Pinpoint the cell where the given text exists, returning its (X, Y) midpoint coordinate. 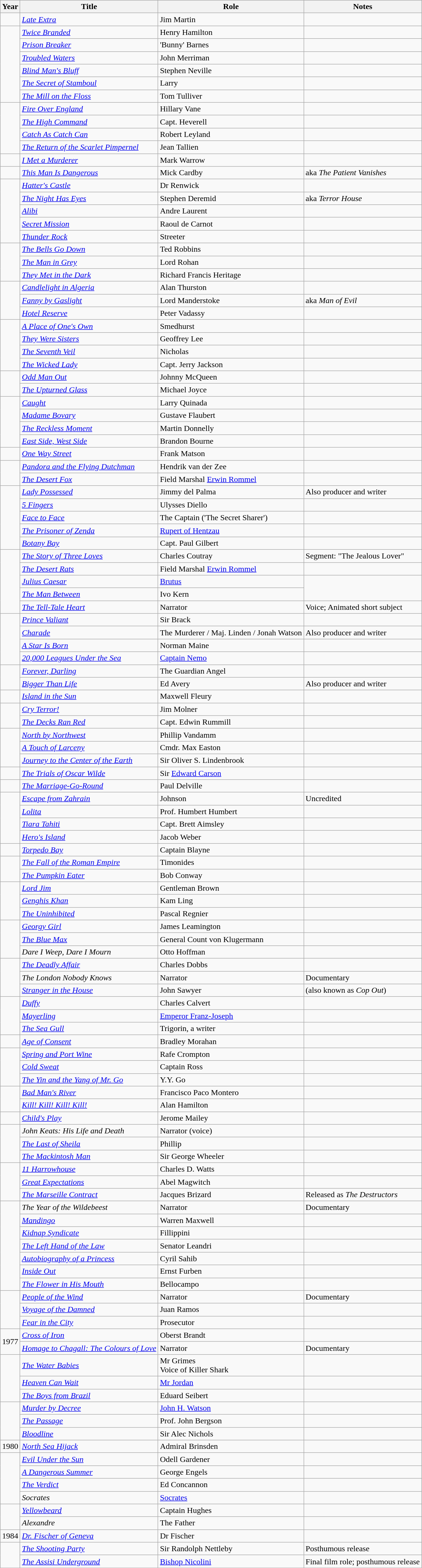
The Tell-Tale Heart (89, 607)
Francisco Paco Montero (231, 1092)
The Man Between (89, 594)
Jacques Brizard (231, 1195)
Fire Over England (89, 109)
Child's Play (89, 1118)
Candlelight in Algeria (89, 288)
The Upturned Glass (89, 390)
Paul Delville (231, 786)
1977 (10, 1341)
Bloodline (89, 1434)
Year (10, 7)
Botany Bay (89, 543)
Blind Man's Bluff (89, 70)
Andre Laurent (231, 211)
Peter Vadassy (231, 313)
Timonides (231, 863)
Y.Y. Go (231, 1080)
Charade (89, 633)
Caught (89, 403)
One Way Street (89, 454)
James Leamington (231, 926)
Stephen Neville (231, 70)
Richard Francis Heritage (231, 275)
Prince Valiant (89, 620)
Great Expectations (89, 1182)
John Merriman (231, 58)
Alexandre (89, 1523)
John Sawyer (231, 990)
A Dangerous Summer (89, 1472)
1984 (10, 1536)
Brandon Bourne (231, 441)
North Sea Hijack (89, 1447)
Thunder Rock (89, 237)
Yellowbeard (89, 1510)
Alibi (89, 211)
Hendrik van der Zee (231, 467)
Henry Hamilton (231, 32)
They Met in the Dark (89, 275)
Captain Hughes (231, 1510)
aka Man of Evil (363, 300)
Lady Possessed (89, 492)
Ed Avery (231, 684)
aka Terror House (363, 198)
They Were Sisters (89, 339)
Admiral Brinsden (231, 1447)
The Captain ('The Secret Sharer') (231, 518)
Geoffrey Lee (231, 339)
Murder by Decree (89, 1408)
The London Nobody Knows (89, 978)
Dr Renwick (231, 186)
Jean Tallien (231, 147)
The Flower in His Mouth (89, 1284)
Lolita (89, 812)
Charles Calvert (231, 1003)
Prison Breaker (89, 45)
Bellocampo (231, 1284)
Gentleman Brown (231, 888)
Sir George Wheeler (231, 1156)
Pascal Regnier (231, 914)
The Boys from Brazil (89, 1395)
Bradley Morahan (231, 1041)
Georgy Girl (89, 926)
Raoul de Carnot (231, 224)
Island in the Sun (89, 696)
Troubled Waters (89, 58)
Tom Tulliver (231, 96)
Juan Ramos (231, 1310)
Evil Under the Sun (89, 1459)
Sir Brack (231, 620)
The Seventh Veil (89, 351)
Narrator (voice) (231, 1131)
East Side, West Side (89, 441)
The Guardian Angel (231, 671)
Title (89, 7)
The Yin and the Yang of Mr. Go (89, 1080)
Jim Martin (231, 19)
Duffy (89, 1003)
I Met a Murderer (89, 160)
Sir Edward Carson (231, 773)
Prof. John Bergson (231, 1421)
Abel Magwitch (231, 1182)
Hotel Reserve (89, 313)
Frank Matson (231, 454)
Alan Thurston (231, 288)
Brutus (231, 582)
Eduard Seibert (231, 1395)
Jim Molner (231, 709)
Otto Hoffman (231, 952)
Mandingo (89, 1220)
20,000 Leagues Under the Sea (89, 658)
Torpedo Bay (89, 850)
The Deadly Affair (89, 965)
Mayerling (89, 1016)
The Last of Sheila (89, 1143)
Charles Coutray (231, 556)
Hatter's Castle (89, 186)
Robert Leyland (231, 134)
Age of Consent (89, 1041)
Capt. Heverell (231, 121)
Lord Jim (89, 888)
The Decks Ran Red (89, 722)
Late Extra (89, 19)
Streeter (231, 237)
Cmdr. Max Easton (231, 747)
The Verdict (89, 1485)
Odell Gardener (231, 1459)
Notes (363, 7)
The Sea Gull (89, 1029)
A Place of One's Own (89, 326)
The Uninhibited (89, 914)
Tiara Tahiti (89, 824)
Fear in the City (89, 1322)
Twice Branded (89, 32)
The Marseille Contract (89, 1195)
Lord Rohan (231, 262)
The Bells Go Down (89, 249)
Alan Hamilton (231, 1105)
Larry Quinada (231, 403)
North by Northwest (89, 735)
Cyril Sahib (231, 1259)
The Assisi Underground (89, 1561)
5 Fingers (89, 505)
Segment: "The Jealous Lover" (363, 556)
Jimmy del Palma (231, 492)
Bad Man's River (89, 1092)
The Father (231, 1523)
The Return of the Scarlet Pimpernel (89, 147)
Dare I Weep, Dare I Mourn (89, 952)
Jacob Weber (231, 837)
The Pumpkin Eater (89, 875)
Warren Maxwell (231, 1220)
Cold Sweat (89, 1067)
Inside Out (89, 1271)
Homage to Chagall: The Colours of Love (89, 1348)
11 Harrowhouse (89, 1169)
Dr Fischer (231, 1536)
(also known as Cop Out) (363, 990)
Prof. Humbert Humbert (231, 812)
Stranger in the House (89, 990)
Charles D. Watts (231, 1169)
Cry Terror! (89, 709)
Bishop Nicolini (231, 1561)
Bob Conway (231, 875)
Ivo Kern (231, 594)
The Reckless Moment (89, 428)
George Engels (231, 1472)
Capt. Brett Aimsley (231, 824)
Odd Man Out (89, 377)
John Keats: His Life and Death (89, 1131)
Journey to the Center of the Earth (89, 760)
This Man Is Dangerous (89, 173)
Capt. Paul Gilbert (231, 543)
Oberst Brandt (231, 1335)
Maxwell Fleury (231, 696)
Voice; Animated short subject (363, 607)
Spring and Port Wine (89, 1054)
Posthumous release (363, 1549)
The Desert Rats (89, 569)
Nicholas (231, 351)
Hillary Vane (231, 109)
Johnny McQueen (231, 377)
Julius Caesar (89, 582)
Martin Donnelly (231, 428)
Ernst Furben (231, 1271)
The Blue Max (89, 939)
The Story of Three Loves (89, 556)
The Man in Grey (89, 262)
The Water Babies (89, 1365)
Norman Maine (231, 645)
Prosecutor (231, 1322)
Rafe Crompton (231, 1054)
Ted Robbins (231, 249)
Capt. Edwin Rummill (231, 722)
Larry (231, 83)
Mr Jordan (231, 1382)
1980 (10, 1447)
The Shooting Party (89, 1549)
Pandora and the Flying Dutchman (89, 467)
Autobiography of a Princess (89, 1259)
Forever, Darling (89, 671)
The Passage (89, 1421)
Genghis Khan (89, 901)
Mark Warrow (231, 160)
Captain Nemo (231, 658)
Face to Face (89, 518)
The Secret of Stamboul (89, 83)
Bigger Than Life (89, 684)
Charles Dobbs (231, 965)
Emperor Franz-Joseph (231, 1016)
Uncredited (363, 799)
Johnson (231, 799)
Final film role; posthumous release (363, 1561)
Voyage of the Damned (89, 1310)
Hero's Island (89, 837)
Stephen Deremid (231, 198)
Captain Ross (231, 1067)
Catch As Catch Can (89, 134)
Rupert of Hentzau (231, 530)
The Mill on the Floss (89, 96)
Cross of Iron (89, 1335)
aka The Patient Vanishes (363, 173)
The Year of the Wildebeest (89, 1208)
Ulysses Diello (231, 505)
A Touch of Larceny (89, 747)
Kill! Kill! Kill! Kill! (89, 1105)
The Wicked Lady (89, 364)
The Fall of the Roman Empire (89, 863)
Secret Mission (89, 224)
Dr. Fischer of Geneva (89, 1536)
Sir Alec Nichols (231, 1434)
Mick Cardby (231, 173)
Sir Oliver S. Lindenbrook (231, 760)
Sir Randolph Nettleby (231, 1549)
Fillippini (231, 1233)
The Murderer / Maj. Linden / Jonah Watson (231, 633)
Jerome Mailey (231, 1118)
Smedhurst (231, 326)
The Left Hand of the Law (89, 1246)
The Mackintosh Man (89, 1156)
Trigorin, a writer (231, 1029)
The Marriage-Go-Round (89, 786)
Ed Concannon (231, 1485)
Released as The Destructors (363, 1195)
Capt. Jerry Jackson (231, 364)
A Star Is Born (89, 645)
Lord Manderstoke (231, 300)
Heaven Can Wait (89, 1382)
The Prisoner of Zenda (89, 530)
Gustave Flaubert (231, 415)
The Trials of Oscar Wilde (89, 773)
The Night Has Eyes (89, 198)
John H. Watson (231, 1408)
Role (231, 7)
Phillip (231, 1143)
Escape from Zahrain (89, 799)
The High Command (89, 121)
Kam Ling (231, 901)
Mr GrimesVoice of Killer Shark (231, 1365)
Michael Joyce (231, 390)
People of the Wind (89, 1297)
Kidnap Syndicate (89, 1233)
Madame Bovary (89, 415)
The Desert Fox (89, 479)
Phillip Vandamm (231, 735)
'Bunny' Barnes (231, 45)
Captain Blayne (231, 850)
Senator Leandri (231, 1246)
General Count von Klugermann (231, 939)
Fanny by Gaslight (89, 300)
